For the text-containing cell, return its midpoint in [x, y] coordinate format. 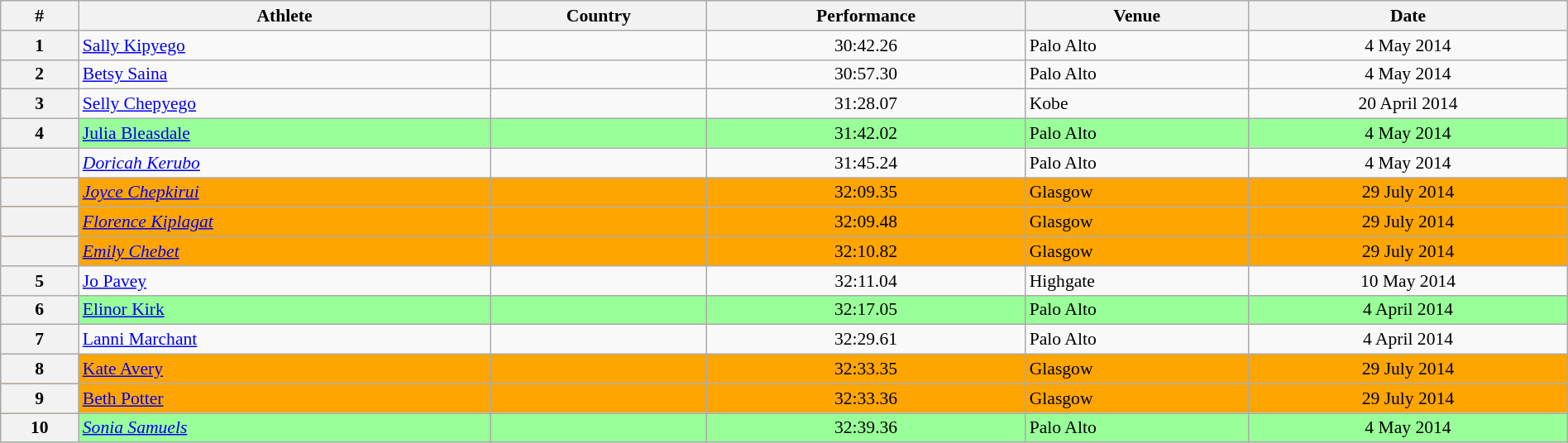
Athlete [284, 16]
Performance [865, 16]
4 [40, 134]
Jo Pavey [284, 281]
5 [40, 281]
Elinor Kirk [284, 310]
Doricah Kerubo [284, 163]
6 [40, 310]
30:42.26 [865, 45]
32:39.36 [865, 428]
Sonia Samuels [284, 428]
8 [40, 369]
Country [599, 16]
Joyce Chepkirui [284, 193]
Emily Chebet [284, 251]
32:29.61 [865, 340]
Florence Kiplagat [284, 222]
Selly Chepyego [284, 104]
32:09.35 [865, 193]
7 [40, 340]
Betsy Saina [284, 74]
32:33.35 [865, 369]
31:45.24 [865, 163]
Kobe [1137, 104]
32:11.04 [865, 281]
32:09.48 [865, 222]
Lanni Marchant [284, 340]
10 [40, 428]
Sally Kipyego [284, 45]
31:42.02 [865, 134]
9 [40, 398]
1 [40, 45]
Venue [1137, 16]
Julia Bleasdale [284, 134]
Date [1408, 16]
3 [40, 104]
Kate Avery [284, 369]
32:10.82 [865, 251]
# [40, 16]
Beth Potter [284, 398]
32:17.05 [865, 310]
20 April 2014 [1408, 104]
Highgate [1137, 281]
31:28.07 [865, 104]
32:33.36 [865, 398]
30:57.30 [865, 74]
2 [40, 74]
10 May 2014 [1408, 281]
